Capture the cell that displays the provided text and extract its [X, Y] central coordinate. 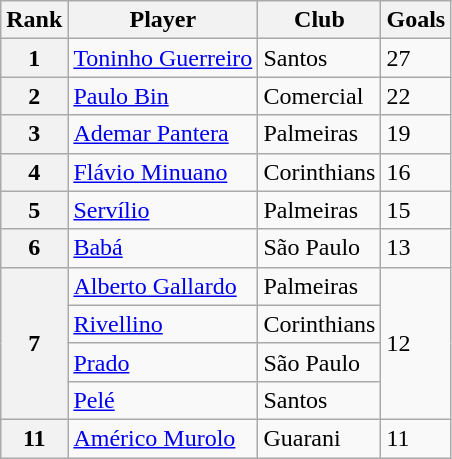
7 [34, 343]
19 [416, 134]
Alberto Gallardo [163, 286]
Toninho Guerreiro [163, 58]
Ademar Pantera [163, 134]
Rank [34, 20]
27 [416, 58]
13 [416, 248]
Guarani [320, 438]
3 [34, 134]
2 [34, 96]
Servílio [163, 210]
Player [163, 20]
Flávio Minuano [163, 172]
12 [416, 343]
1 [34, 58]
Paulo Bin [163, 96]
Américo Murolo [163, 438]
Comercial [320, 96]
5 [34, 210]
Goals [416, 20]
6 [34, 248]
16 [416, 172]
Babá [163, 248]
22 [416, 96]
Club [320, 20]
Prado [163, 362]
Pelé [163, 400]
Rivellino [163, 324]
4 [34, 172]
15 [416, 210]
